Locate the cell with the specified text and output its [X, Y] center coordinate. 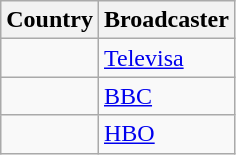
HBO [166, 134]
Televisa [166, 58]
Broadcaster [166, 20]
BBC [166, 96]
Country [50, 20]
